Return (x, y) of the center of cell containing provided text 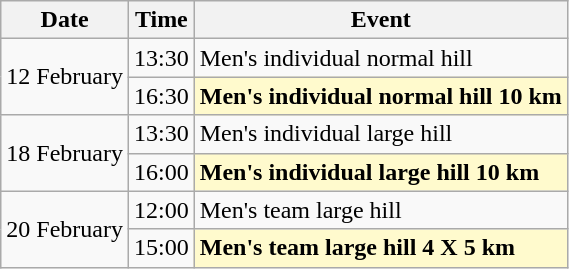
Men's individual large hill 10 km (380, 172)
Date (65, 20)
18 February (65, 153)
20 February (65, 229)
Men's individual large hill (380, 134)
12:00 (161, 210)
15:00 (161, 248)
Men's individual normal hill 10 km (380, 96)
Event (380, 20)
Men's team large hill (380, 210)
Men's team large hill 4 X 5 km (380, 248)
16:30 (161, 96)
Time (161, 20)
16:00 (161, 172)
Men's individual normal hill (380, 58)
12 February (65, 77)
